Output the (X, Y) coordinate of the center of the cell containing the given text.  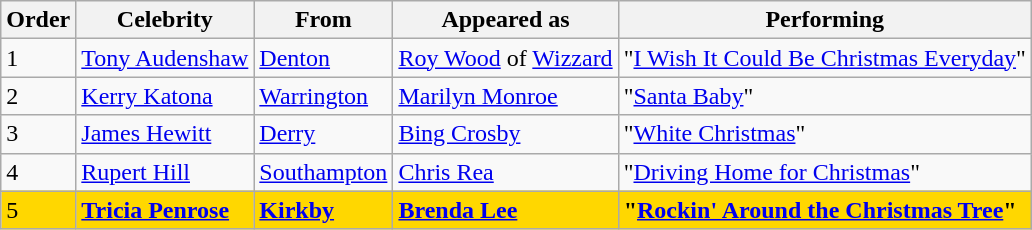
"Rockin' Around the Christmas Tree" (824, 210)
1 (38, 58)
Order (38, 20)
Marilyn Monroe (506, 96)
Kirkby (324, 210)
From (324, 20)
4 (38, 172)
Celebrity (165, 20)
Rupert Hill (165, 172)
Brenda Lee (506, 210)
"White Christmas" (824, 134)
Tony Audenshaw (165, 58)
2 (38, 96)
Warrington (324, 96)
Performing (824, 20)
Chris Rea (506, 172)
"Santa Baby" (824, 96)
Derry (324, 134)
Roy Wood of Wizzard (506, 58)
5 (38, 210)
Southampton (324, 172)
Denton (324, 58)
James Hewitt (165, 134)
Bing Crosby (506, 134)
Appeared as (506, 20)
Kerry Katona (165, 96)
"I Wish It Could Be Christmas Everyday" (824, 58)
"Driving Home for Christmas" (824, 172)
Tricia Penrose (165, 210)
3 (38, 134)
